Output the (X, Y) coordinate of the center of the cell containing the given text.  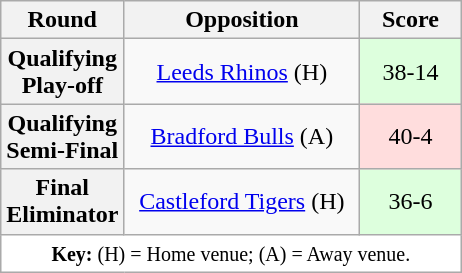
Qualifying Play-off (62, 72)
Final Eliminator (62, 202)
Leeds Rhinos (H) (242, 72)
36-6 (410, 202)
Round (62, 20)
Opposition (242, 20)
Key: (H) = Home venue; (A) = Away venue. (231, 253)
Bradford Bulls (A) (242, 136)
Qualifying Semi-Final (62, 136)
40-4 (410, 136)
Score (410, 20)
38-14 (410, 72)
Castleford Tigers (H) (242, 202)
